Identify which cell holds the provided text, then report its [x, y] central coordinate. 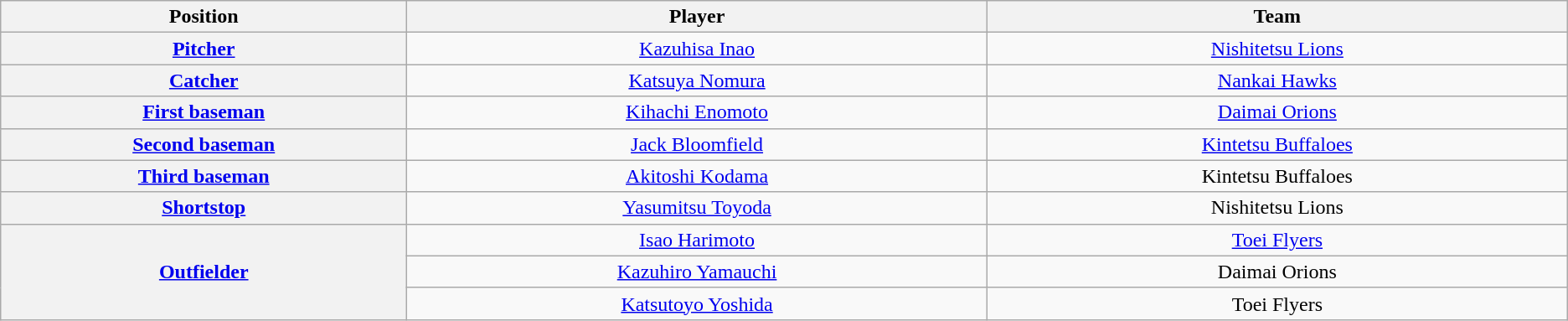
Katsutoyo Yoshida [697, 303]
Position [204, 17]
Akitoshi Kodama [697, 176]
Isao Harimoto [697, 240]
Kazuhisa Inao [697, 49]
Kazuhiro Yamauchi [697, 272]
Jack Bloomfield [697, 144]
Shortstop [204, 208]
Nankai Hawks [1277, 80]
Kihachi Enomoto [697, 112]
Player [697, 17]
Yasumitsu Toyoda [697, 208]
Katsuya Nomura [697, 80]
Pitcher [204, 49]
Catcher [204, 80]
Second baseman [204, 144]
Team [1277, 17]
Third baseman [204, 176]
First baseman [204, 112]
Outfielder [204, 272]
